From the cell containing the given text, extract its center point as [x, y] coordinate. 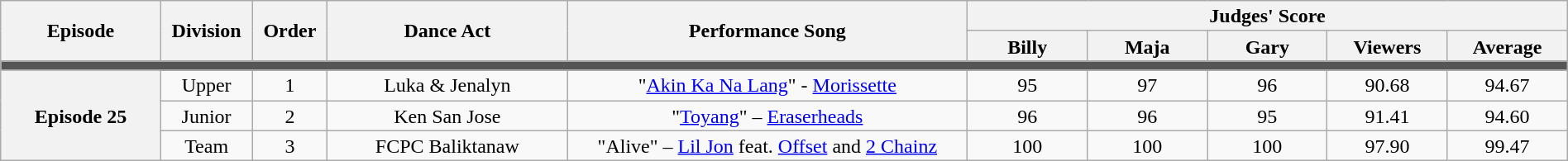
"Alive" – Lil Jon feat. Offset and 2 Chainz [767, 145]
Gary [1267, 46]
Average [1507, 46]
97 [1148, 86]
Performance Song [767, 31]
2 [289, 116]
Billy [1027, 46]
1 [289, 86]
90.68 [1388, 86]
Division [207, 31]
Episode [81, 31]
Dance Act [447, 31]
Junior [207, 116]
91.41 [1388, 116]
3 [289, 145]
Maja [1148, 46]
Upper [207, 86]
FCPC Baliktanaw [447, 145]
94.67 [1507, 86]
"Akin Ka Na Lang" - Morissette [767, 86]
Team [207, 145]
99.47 [1507, 145]
Viewers [1388, 46]
94.60 [1507, 116]
Judges' Score [1268, 17]
97.90 [1388, 145]
Order [289, 31]
Ken San Jose [447, 116]
Episode 25 [81, 116]
"Toyang" – Eraserheads [767, 116]
Luka & Jenalyn [447, 86]
